Locate the cell with the specified text and output its (X, Y) center coordinate. 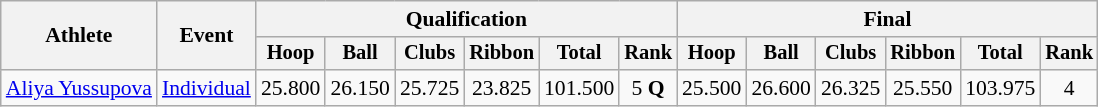
Aliya Yussupova (79, 88)
Final (888, 19)
25.800 (290, 88)
103.975 (1000, 88)
23.825 (502, 88)
Event (206, 36)
26.600 (780, 88)
Qualification (466, 19)
Individual (206, 88)
25.550 (922, 88)
4 (1069, 88)
26.325 (850, 88)
5 Q (648, 88)
26.150 (360, 88)
101.500 (579, 88)
Athlete (79, 36)
25.725 (430, 88)
25.500 (712, 88)
